Detect which cell encompasses the target text, then output its (X, Y) center coordinate. 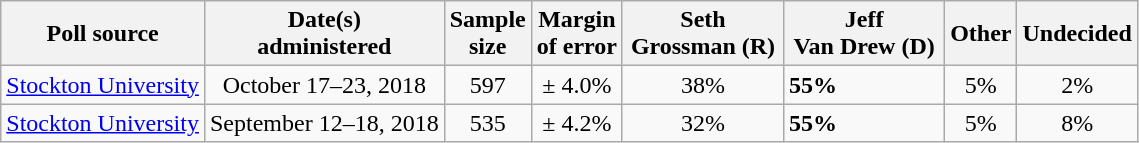
SethGrossman (R) (702, 34)
597 (488, 85)
8% (1077, 123)
Jeff Van Drew (D) (864, 34)
Poll source (103, 34)
Marginof error (576, 34)
Date(s)administered (324, 34)
September 12–18, 2018 (324, 123)
± 4.2% (576, 123)
October 17–23, 2018 (324, 85)
2% (1077, 85)
Samplesize (488, 34)
32% (702, 123)
Undecided (1077, 34)
38% (702, 85)
Other (981, 34)
535 (488, 123)
± 4.0% (576, 85)
